From the cell containing the given text, extract its center point as [x, y] coordinate. 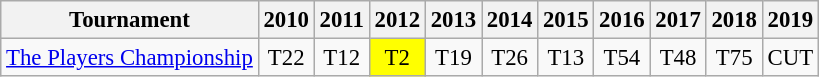
T48 [678, 58]
2011 [342, 20]
2018 [734, 20]
2012 [397, 20]
2010 [286, 20]
2013 [453, 20]
CUT [790, 58]
T12 [342, 58]
T54 [622, 58]
2016 [622, 20]
2017 [678, 20]
Tournament [130, 20]
T19 [453, 58]
2014 [510, 20]
T22 [286, 58]
The Players Championship [130, 58]
T26 [510, 58]
T75 [734, 58]
T2 [397, 58]
2015 [566, 20]
T13 [566, 58]
2019 [790, 20]
